Provide the (x, y) coordinate of the cell's center where the given text is located.  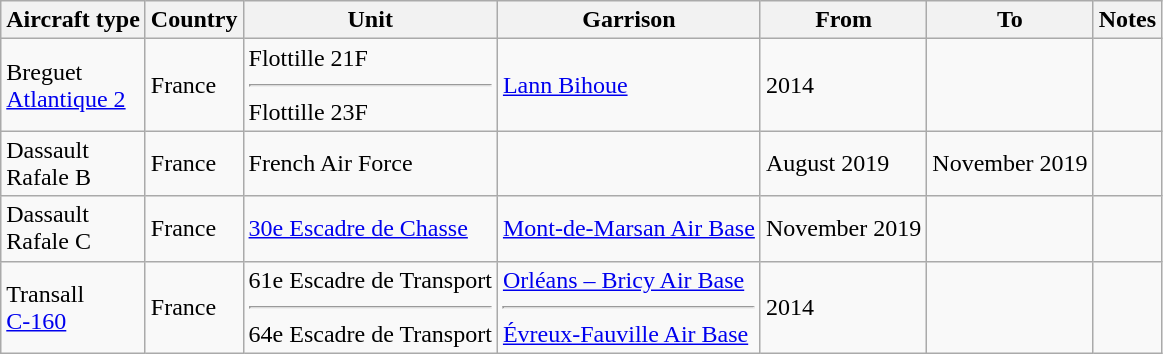
August 2019 (843, 164)
TransallC-160 (74, 307)
61e Escadre de Transport64e Escadre de Transport (370, 307)
Mont-de-Marsan Air Base (628, 228)
Notes (1127, 20)
French Air Force (370, 164)
To (1010, 20)
Lann Bihoue (628, 85)
Garrison (628, 20)
Flottille 21FFlottille 23F (370, 85)
From (843, 20)
Unit (370, 20)
Aircraft type (74, 20)
DassaultRafale C (74, 228)
BreguetAtlantique 2 (74, 85)
Orléans – Bricy Air BaseÉvreux-Fauville Air Base (628, 307)
Country (194, 20)
DassaultRafale B (74, 164)
30e Escadre de Chasse (370, 228)
